From the cell containing the given text, extract its center point as [X, Y] coordinate. 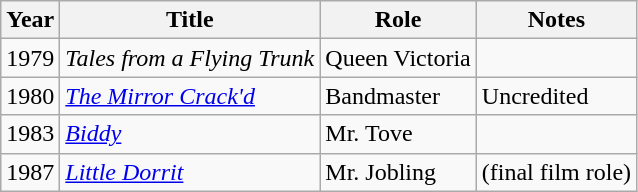
The Mirror Crack'd [190, 96]
Mr. Jobling [398, 172]
Role [398, 20]
Uncredited [556, 96]
Little Dorrit [190, 172]
Mr. Tove [398, 134]
Bandmaster [398, 96]
Queen Victoria [398, 58]
Title [190, 20]
Notes [556, 20]
Year [30, 20]
1979 [30, 58]
Biddy [190, 134]
Tales from a Flying Trunk [190, 58]
1987 [30, 172]
1983 [30, 134]
1980 [30, 96]
(final film role) [556, 172]
